Determine the (X, Y) coordinate at the center of the cell enclosing the given text.  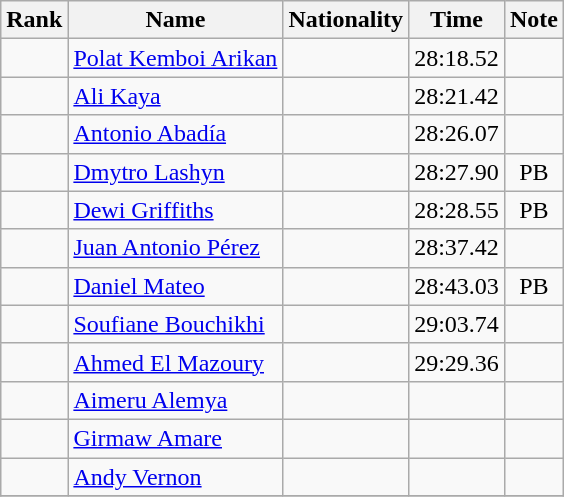
Girmaw Amare (176, 438)
Ali Kaya (176, 96)
29:03.74 (457, 324)
Name (176, 20)
28:28.55 (457, 210)
Dewi Griffiths (176, 210)
Rank (34, 20)
28:21.42 (457, 96)
Nationality (346, 20)
28:37.42 (457, 248)
Andy Vernon (176, 477)
Antonio Abadía (176, 134)
Time (457, 20)
Ahmed El Mazoury (176, 362)
29:29.36 (457, 362)
Dmytro Lashyn (176, 172)
Polat Kemboi Arikan (176, 58)
28:27.90 (457, 172)
Daniel Mateo (176, 286)
Aimeru Alemya (176, 400)
Juan Antonio Pérez (176, 248)
28:43.03 (457, 286)
Note (534, 20)
28:18.52 (457, 58)
28:26.07 (457, 134)
Soufiane Bouchikhi (176, 324)
